Scan for the cell matching the given text and deliver its [X, Y] coordinate at center. 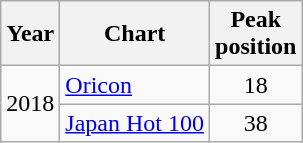
Japan Hot 100 [135, 123]
Oricon [135, 85]
18 [256, 85]
Year [30, 34]
Chart [135, 34]
2018 [30, 104]
Peakposition [256, 34]
38 [256, 123]
